Pinpoint the cell where the given text exists, returning its (X, Y) midpoint coordinate. 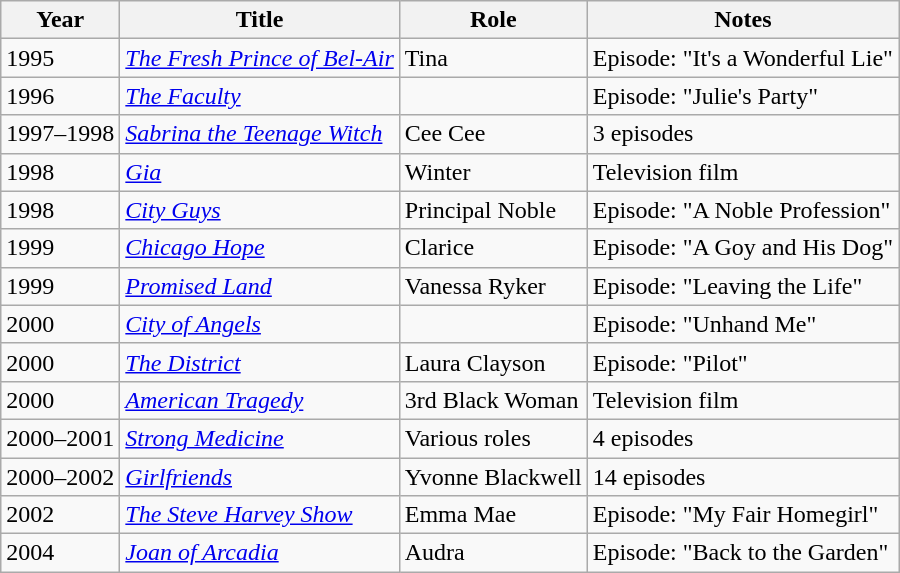
Girlfriends (260, 477)
2004 (60, 553)
The Faculty (260, 96)
14 episodes (742, 477)
2000–2001 (60, 438)
The Steve Harvey Show (260, 515)
1996 (60, 96)
3 episodes (742, 134)
The Fresh Prince of Bel-Air (260, 58)
2000–2002 (60, 477)
Role (493, 20)
Gia (260, 172)
Tina (493, 58)
3rd Black Woman (493, 400)
Episode: "Pilot" (742, 362)
The District (260, 362)
Year (60, 20)
Emma Mae (493, 515)
Chicago Hope (260, 248)
Episode: "It's a Wonderful Lie" (742, 58)
Yvonne Blackwell (493, 477)
Episode: "Unhand Me" (742, 324)
Winter (493, 172)
Sabrina the Teenage Witch (260, 134)
Episode: "A Goy and His Dog" (742, 248)
Laura Clayson (493, 362)
Cee Cee (493, 134)
City Guys (260, 210)
Episode: "Back to the Garden" (742, 553)
Title (260, 20)
Principal Noble (493, 210)
Episode: "Julie's Party" (742, 96)
Strong Medicine (260, 438)
Notes (742, 20)
American Tragedy (260, 400)
City of Angels (260, 324)
Promised Land (260, 286)
4 episodes (742, 438)
Audra (493, 553)
1997–1998 (60, 134)
Joan of Arcadia (260, 553)
Various roles (493, 438)
1995 (60, 58)
Episode: "My Fair Homegirl" (742, 515)
Vanessa Ryker (493, 286)
2002 (60, 515)
Episode: "A Noble Profession" (742, 210)
Clarice (493, 248)
Episode: "Leaving the Life" (742, 286)
